Search for the cell housing the specified text and yield its (x, y) center coordinate. 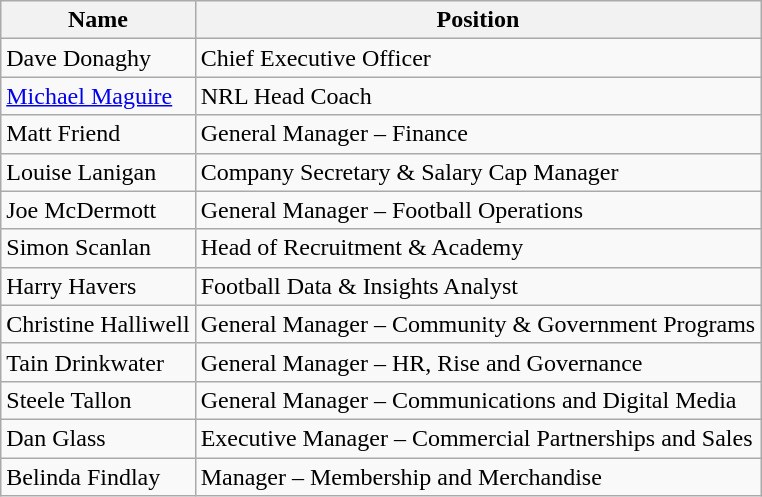
Simon Scanlan (98, 248)
General Manager – Football Operations (478, 210)
Dan Glass (98, 438)
General Manager – Communications and Digital Media (478, 400)
General Manager – Finance (478, 134)
General Manager – HR, Rise and Governance (478, 362)
Tain Drinkwater (98, 362)
General Manager – Community & Government Programs (478, 324)
Steele Tallon (98, 400)
Joe McDermott (98, 210)
Executive Manager – Commercial Partnerships and Sales (478, 438)
Matt Friend (98, 134)
Michael Maguire (98, 96)
Harry Havers (98, 286)
Head of Recruitment & Academy (478, 248)
Christine Halliwell (98, 324)
NRL Head Coach (478, 96)
Company Secretary & Salary Cap Manager (478, 172)
Belinda Findlay (98, 477)
Football Data & Insights Analyst (478, 286)
Chief Executive Officer (478, 58)
Manager – Membership and Merchandise (478, 477)
Louise Lanigan (98, 172)
Dave Donaghy (98, 58)
Name (98, 20)
Position (478, 20)
